From the cell containing the given text, extract its center point as [X, Y] coordinate. 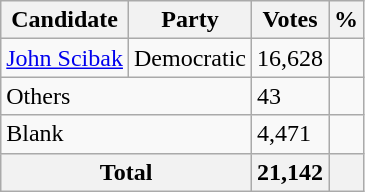
Blank [126, 134]
Party [190, 20]
4,471 [290, 134]
16,628 [290, 58]
Total [126, 172]
Votes [290, 20]
Others [126, 96]
43 [290, 96]
21,142 [290, 172]
Democratic [190, 58]
John Scibak [65, 58]
% [346, 20]
Candidate [65, 20]
